Pinpoint the cell where the given text exists, returning its (X, Y) midpoint coordinate. 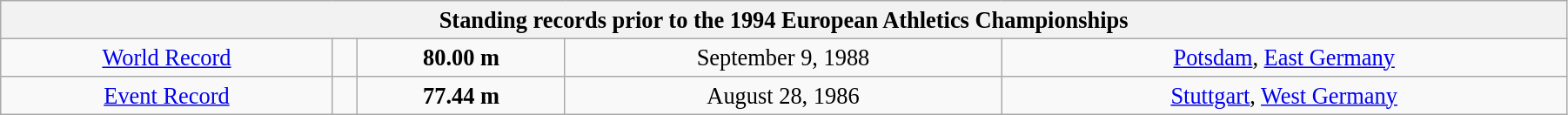
Stuttgart, West Germany (1284, 95)
Standing records prior to the 1994 European Athletics Championships (784, 19)
World Record (167, 57)
77.44 m (461, 95)
September 9, 1988 (783, 57)
80.00 m (461, 57)
August 28, 1986 (783, 95)
Potsdam, East Germany (1284, 57)
Event Record (167, 95)
